Output the (x, y) coordinate of the center of the cell containing the given text.  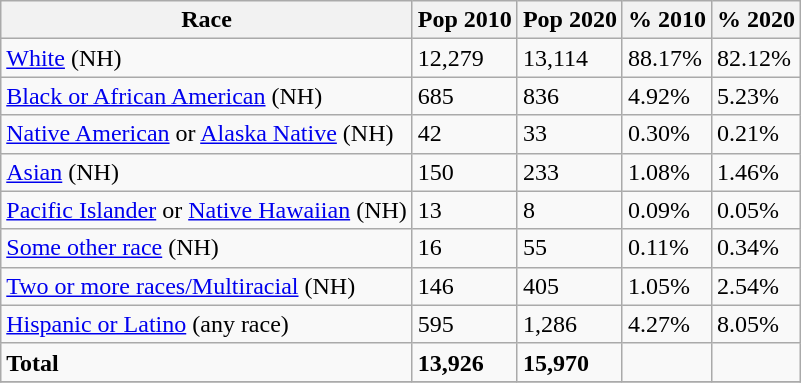
Hispanic or Latino (any race) (207, 324)
42 (464, 134)
Some other race (NH) (207, 248)
685 (464, 96)
Native American or Alaska Native (NH) (207, 134)
Total (207, 362)
0.21% (756, 134)
Pacific Islander or Native Hawaiian (NH) (207, 210)
0.11% (666, 248)
0.30% (666, 134)
0.34% (756, 248)
33 (570, 134)
150 (464, 172)
Two or more races/Multiracial (NH) (207, 286)
13,114 (570, 58)
1.05% (666, 286)
12,279 (464, 58)
Asian (NH) (207, 172)
146 (464, 286)
0.05% (756, 210)
% 2020 (756, 20)
Pop 2010 (464, 20)
8 (570, 210)
4.92% (666, 96)
1,286 (570, 324)
836 (570, 96)
16 (464, 248)
82.12% (756, 58)
4.27% (666, 324)
233 (570, 172)
White (NH) (207, 58)
0.09% (666, 210)
2.54% (756, 286)
Pop 2020 (570, 20)
1.46% (756, 172)
Black or African American (NH) (207, 96)
15,970 (570, 362)
55 (570, 248)
88.17% (666, 58)
% 2010 (666, 20)
1.08% (666, 172)
13,926 (464, 362)
595 (464, 324)
8.05% (756, 324)
405 (570, 286)
5.23% (756, 96)
13 (464, 210)
Race (207, 20)
